Pinpoint the cell where the given text exists, returning its (X, Y) midpoint coordinate. 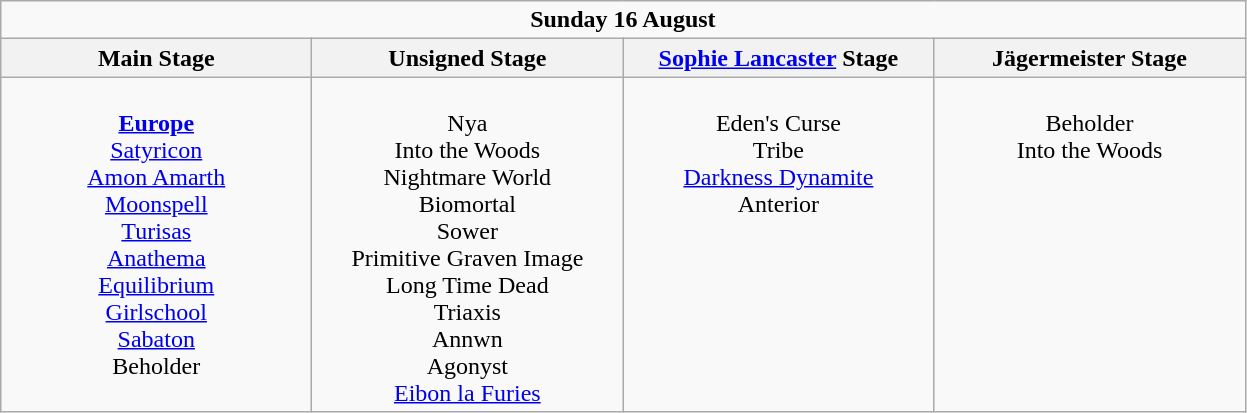
Nya Into the Woods Nightmare World Biomortal Sower Primitive Graven Image Long Time Dead Triaxis Annwn Agonyst Eibon la Furies (468, 244)
Sophie Lancaster Stage (778, 58)
Eden's Curse Tribe Darkness Dynamite Anterior (778, 244)
Jägermeister Stage (1090, 58)
Unsigned Stage (468, 58)
Main Stage (156, 58)
Europe Satyricon Amon Amarth Moonspell Turisas Anathema Equilibrium Girlschool Sabaton Beholder (156, 244)
Beholder Into the Woods (1090, 244)
Sunday 16 August (623, 20)
